Output the [X, Y] coordinate of the center of the cell containing the given text.  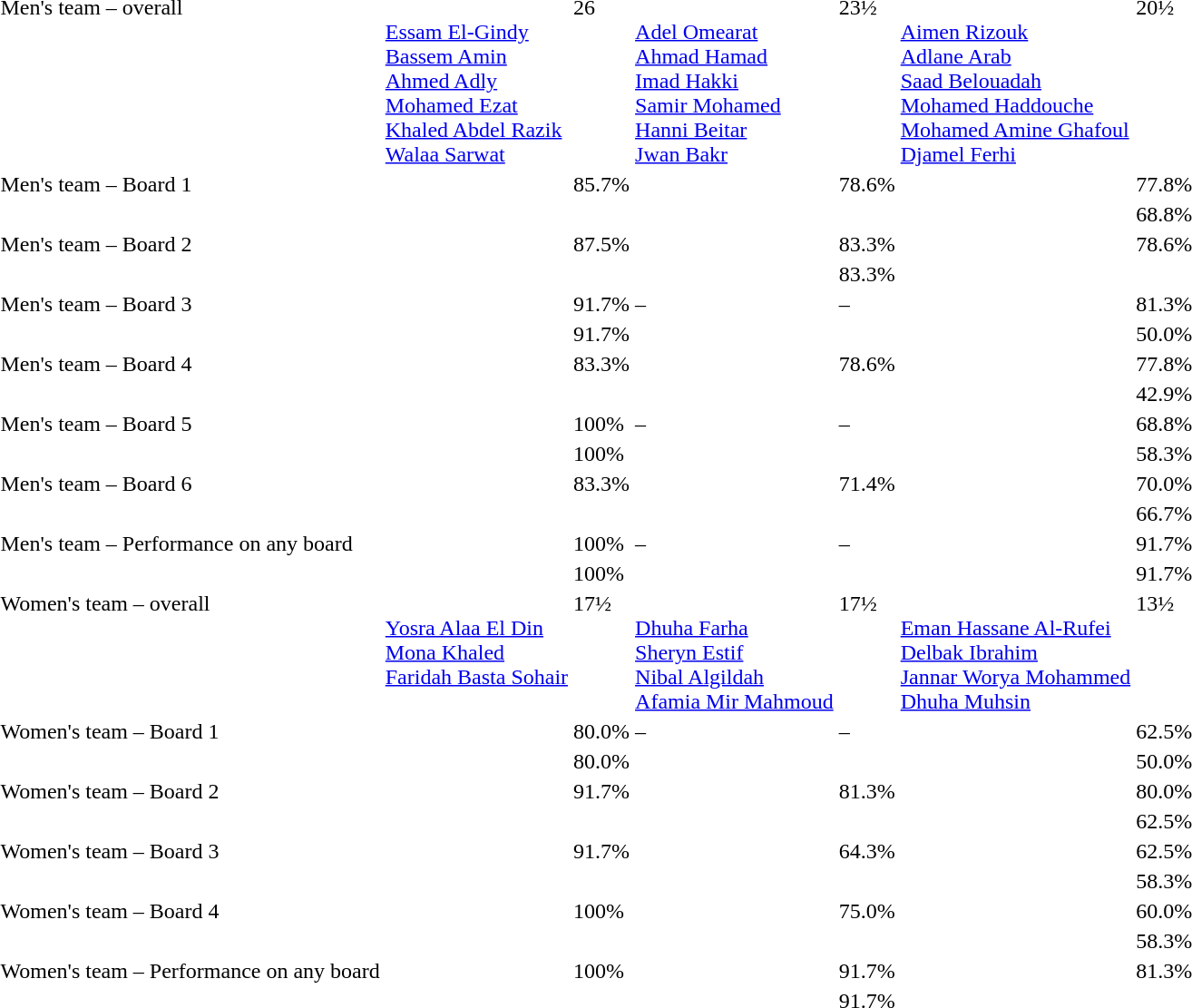
85.7% [602, 200]
71.4% [867, 499]
Eman Hassane Al-RufeiDelbak IbrahimJannar Worya MohammedDhuha Muhsin [1016, 652]
Yosra Alaa El DinMona KhaledFaridah Basta Sohair [476, 652]
75.0% [867, 925]
87.5% [602, 259]
Dhuha FarhaSheryn EstifNibal AlgildahAfamia Mir Mahmoud [735, 652]
81.3% [867, 806]
64.3% [867, 866]
